Provide the (x, y) coordinate of the cell's center where the given text is located.  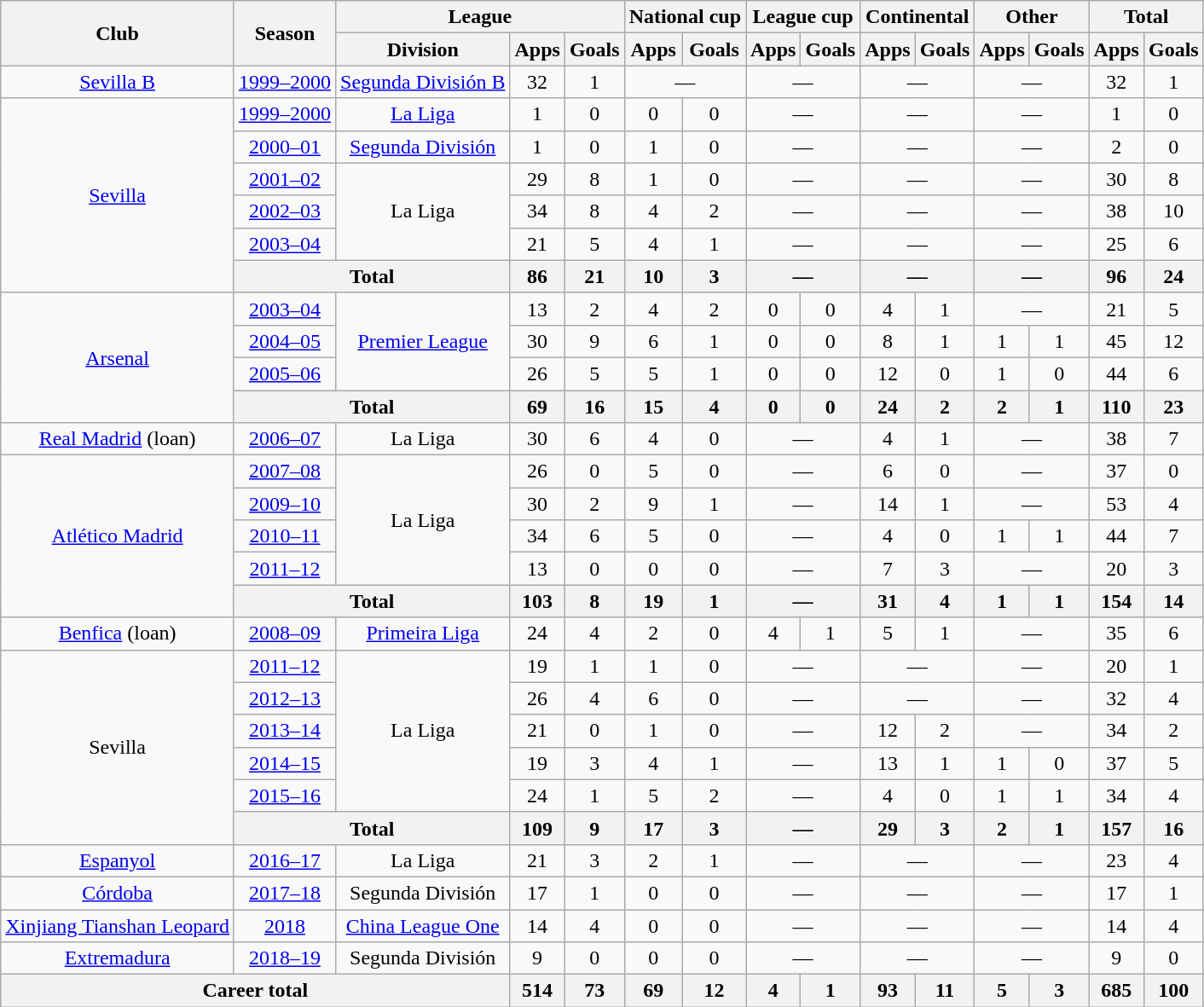
2010–11 (285, 536)
China League One (423, 925)
2002–03 (285, 211)
154 (1116, 601)
Xinjiang Tianshan Leopard (118, 925)
2016–17 (285, 860)
93 (888, 991)
2001–02 (285, 179)
110 (1116, 407)
Espanyol (118, 860)
League cup (803, 17)
15 (653, 407)
11 (945, 991)
2018 (285, 925)
Season (285, 33)
53 (1116, 504)
2007–08 (285, 472)
2015–16 (285, 796)
Benfica (loan) (118, 634)
2000–01 (285, 147)
514 (537, 991)
2017–18 (285, 893)
National cup (685, 17)
157 (1116, 828)
Continental (917, 17)
2006–07 (285, 439)
25 (1116, 244)
96 (1116, 276)
Club (118, 33)
2005–06 (285, 373)
Career total (256, 991)
2008–09 (285, 634)
Extremadura (118, 958)
2018–19 (285, 958)
Division (423, 49)
2013–14 (285, 731)
685 (1116, 991)
Atlético Madrid (118, 536)
45 (1116, 341)
Arsenal (118, 357)
31 (888, 601)
Segunda División B (423, 82)
Sevilla B (118, 82)
2012–13 (285, 698)
73 (594, 991)
Other (1032, 17)
35 (1116, 634)
2014–15 (285, 763)
Premier League (423, 341)
League (481, 17)
100 (1173, 991)
Real Madrid (loan) (118, 439)
103 (537, 601)
2004–05 (285, 341)
Córdoba (118, 893)
Primeira Liga (423, 634)
109 (537, 828)
2009–10 (285, 504)
86 (537, 276)
